Provide the [x, y] coordinate of the cell's center where the given text is located.  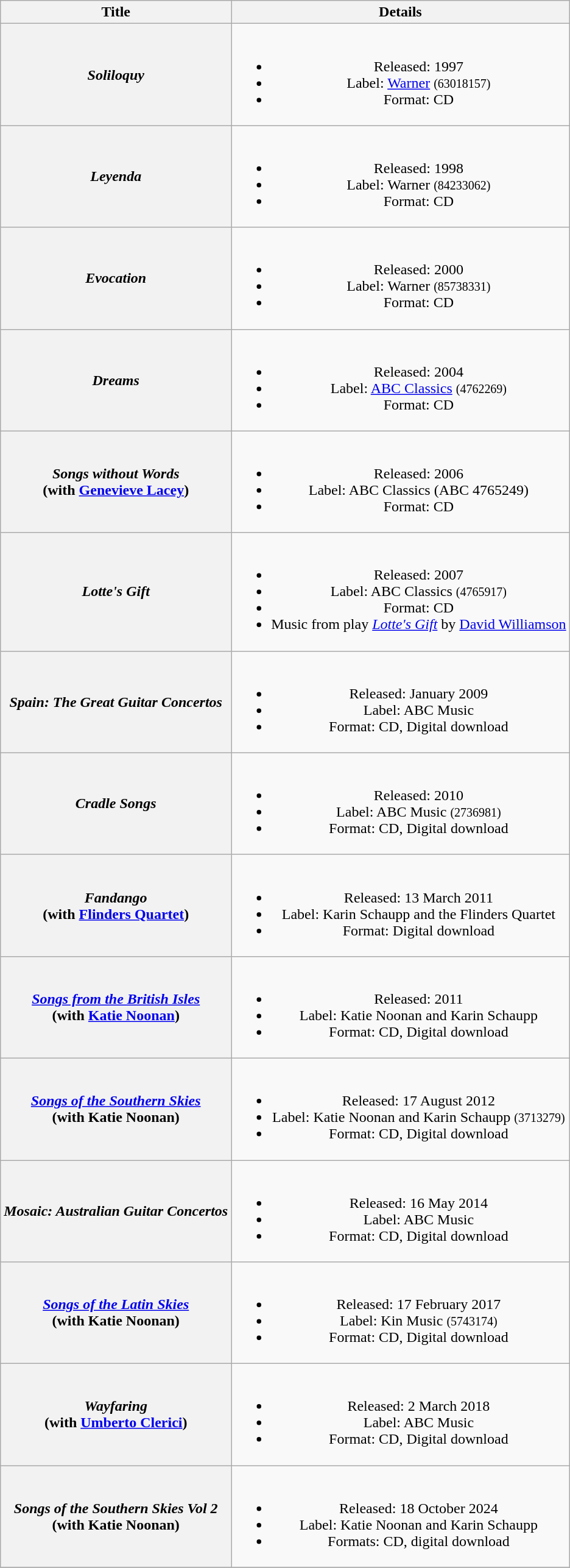
Released: 1998Label: Warner (84233062)Format: CD [401, 177]
Details [401, 12]
Released: 17 February 2017Label: Kin Music (5743174)Format: CD, Digital download [401, 1313]
Released: 13 March 2011Label: Karin Schaupp and the Flinders QuartetFormat: Digital download [401, 906]
Cradle Songs [116, 803]
Released: January 2009Label: ABC MusicFormat: CD, Digital download [401, 702]
Title [116, 12]
Released: 2 March 2018Label: ABC MusicFormat: CD, Digital download [401, 1415]
Released: 2006Label: ABC Classics (ABC 4765249)Format: CD [401, 481]
Songs of the Southern Skies Vol 2 (with Katie Noonan) [116, 1516]
Songs without Words(with Genevieve Lacey) [116, 481]
Released: 2004Label: ABC Classics (4762269)Format: CD [401, 380]
Released: 2007Label: ABC Classics (4765917)Format: CDMusic from play Lotte's Gift by David Williamson [401, 592]
Songs of the Latin Skies (with Katie Noonan) [116, 1313]
Released: 2010Label: ABC Music (2736981)Format: CD, Digital download [401, 803]
Wayfaring (with Umberto Clerici) [116, 1415]
Songs from the British Isles (with Katie Noonan) [116, 1007]
Released: 17 August 2012Label: Katie Noonan and Karin Schaupp (3713279)Format: CD, Digital download [401, 1109]
Released: 16 May 2014Label: ABC MusicFormat: CD, Digital download [401, 1211]
Spain: The Great Guitar Concertos [116, 702]
Released: 18 October 2024Label: Katie Noonan and Karin SchauppFormats: CD, digital download [401, 1516]
Songs of the Southern Skies (with Katie Noonan) [116, 1109]
Released: 2000Label: Warner (85738331)Format: CD [401, 278]
Leyenda [116, 177]
Soliloquy [116, 74]
Mosaic: Australian Guitar Concertos [116, 1211]
Fandango (with Flinders Quartet) [116, 906]
Released: 2011Label: Katie Noonan and Karin SchauppFormat: CD, Digital download [401, 1007]
Lotte's Gift [116, 592]
Dreams [116, 380]
Evocation [116, 278]
Released: 1997Label: Warner (63018157)Format: CD [401, 74]
